Find where the given text appears and provide that cell's center as [x, y] coordinate. 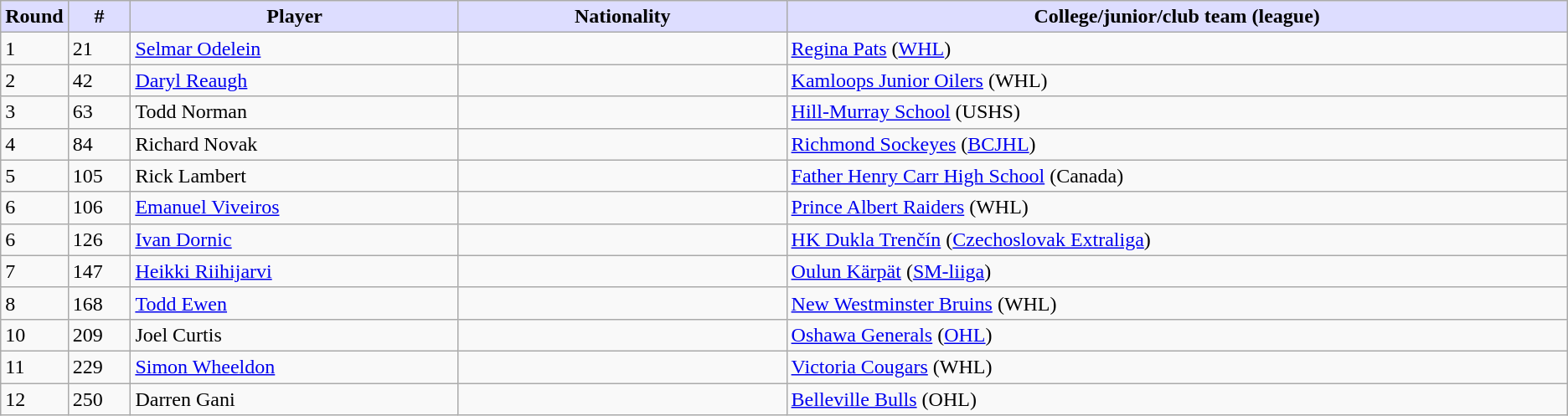
Hill-Murray School (USHS) [1177, 112]
Todd Ewen [295, 303]
# [99, 17]
229 [99, 367]
Joel Curtis [295, 335]
Richard Novak [295, 144]
Round [34, 17]
New Westminster Bruins (WHL) [1177, 303]
2 [34, 80]
106 [99, 208]
Victoria Cougars (WHL) [1177, 367]
250 [99, 399]
126 [99, 239]
Kamloops Junior Oilers (WHL) [1177, 80]
147 [99, 271]
Heikki Riihijarvi [295, 271]
105 [99, 176]
Selmar Odelein [295, 49]
5 [34, 176]
Richmond Sockeyes (BCJHL) [1177, 144]
3 [34, 112]
Nationality [622, 17]
84 [99, 144]
7 [34, 271]
Emanuel Viveiros [295, 208]
12 [34, 399]
Regina Pats (WHL) [1177, 49]
Ivan Dornic [295, 239]
Belleville Bulls (OHL) [1177, 399]
10 [34, 335]
Oulun Kärpät (SM-liiga) [1177, 271]
Rick Lambert [295, 176]
63 [99, 112]
209 [99, 335]
HK Dukla Trenčín (Czechoslovak Extraliga) [1177, 239]
Father Henry Carr High School (Canada) [1177, 176]
1 [34, 49]
21 [99, 49]
Darren Gani [295, 399]
42 [99, 80]
168 [99, 303]
Oshawa Generals (OHL) [1177, 335]
Prince Albert Raiders (WHL) [1177, 208]
Player [295, 17]
College/junior/club team (league) [1177, 17]
8 [34, 303]
Todd Norman [295, 112]
4 [34, 144]
Daryl Reaugh [295, 80]
11 [34, 367]
Simon Wheeldon [295, 367]
